Pinpoint the cell where the given text exists, returning its [X, Y] midpoint coordinate. 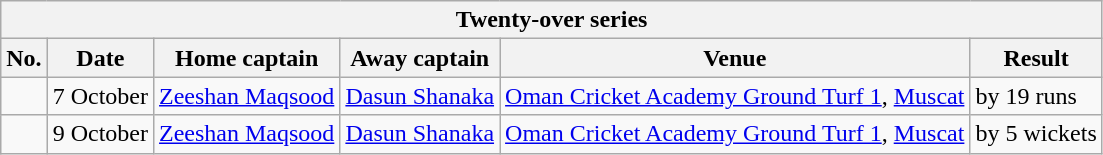
Date [100, 58]
9 October [100, 134]
Venue [735, 58]
Away captain [420, 58]
Home captain [247, 58]
No. [24, 58]
Twenty-over series [552, 20]
by 19 runs [1036, 96]
7 October [100, 96]
by 5 wickets [1036, 134]
Result [1036, 58]
